Return the [x, y] coordinate for the center point of the cell that contains the specified text.  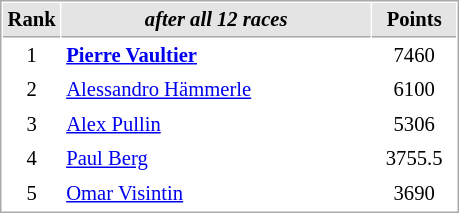
Alessandro Hämmerle [216, 90]
Points [414, 20]
Omar Visintin [216, 194]
5 [32, 194]
7460 [414, 56]
5306 [414, 124]
Rank [32, 20]
Paul Berg [216, 158]
2 [32, 90]
3 [32, 124]
6100 [414, 90]
Pierre Vaultier [216, 56]
after all 12 races [216, 20]
3755.5 [414, 158]
Alex Pullin [216, 124]
4 [32, 158]
1 [32, 56]
3690 [414, 194]
